Capture the cell that displays the provided text and extract its [x, y] central coordinate. 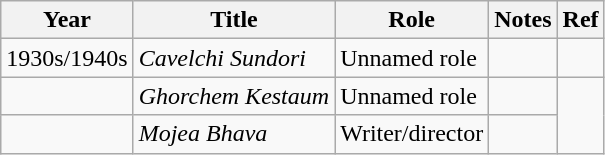
Year [67, 20]
Ghorchem Kestaum [234, 96]
Role [412, 20]
Ref [580, 20]
Writer/director [412, 134]
Cavelchi Sundori [234, 58]
Notes [523, 20]
Mojea Bhava [234, 134]
1930s/1940s [67, 58]
Title [234, 20]
